Provide the (x, y) coordinate of the cell's center where the given text is located.  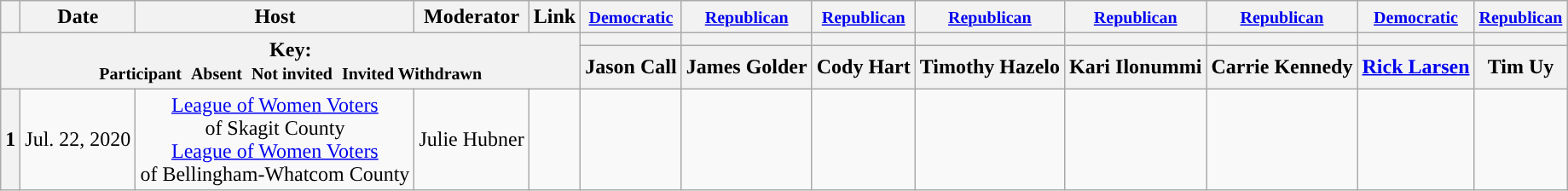
Date (78, 17)
James Golder (747, 67)
Carrie Kennedy (1282, 67)
Tim Uy (1521, 67)
League of Women Votersof Skagit CountyLeague of Women Votersof Bellingham-Whatcom County (275, 140)
Link (554, 17)
Timothy Hazelo (989, 67)
Kari Ilonummi (1136, 67)
Jason Call (631, 67)
Jul. 22, 2020 (78, 140)
Key: Participant Absent Not invited Invited Withdrawn (291, 61)
Rick Larsen (1415, 67)
1 (10, 140)
Moderator (472, 17)
Host (275, 17)
Julie Hubner (472, 140)
Cody Hart (863, 67)
